Locate the cell with the specified text and output its [X, Y] center coordinate. 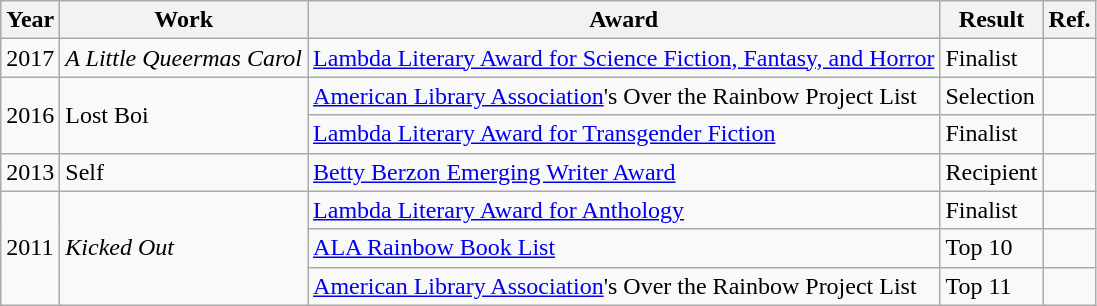
Work [184, 20]
Lambda Literary Award for Anthology [624, 210]
Top 10 [992, 248]
Ref. [1070, 20]
Betty Berzon Emerging Writer Award [624, 172]
Recipient [992, 172]
A Little Queermas Carol [184, 58]
2013 [30, 172]
2017 [30, 58]
Lambda Literary Award for Science Fiction, Fantasy, and Horror [624, 58]
Selection [992, 96]
ALA Rainbow Book List [624, 248]
Top 11 [992, 286]
2011 [30, 248]
Result [992, 20]
2016 [30, 115]
Year [30, 20]
Kicked Out [184, 248]
Self [184, 172]
Award [624, 20]
Lost Boi [184, 115]
Lambda Literary Award for Transgender Fiction [624, 134]
